Output the [x, y] coordinate of the center of the cell containing the given text.  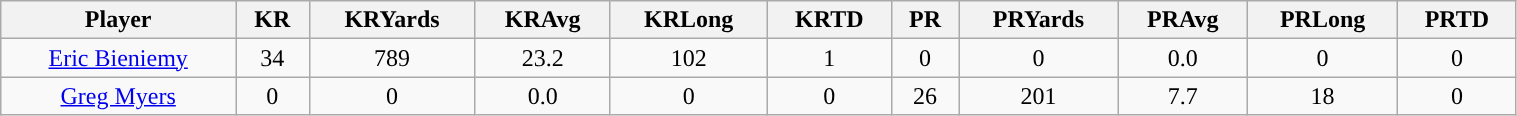
34 [273, 58]
PRTD [1457, 20]
PRYards [1039, 20]
KRYards [392, 20]
201 [1039, 96]
102 [688, 58]
Eric Bieniemy [118, 58]
KRLong [688, 20]
18 [1322, 96]
1 [829, 58]
Greg Myers [118, 96]
Player [118, 20]
PRAvg [1182, 20]
789 [392, 58]
23.2 [542, 58]
KRTD [829, 20]
KR [273, 20]
KRAvg [542, 20]
26 [924, 96]
7.7 [1182, 96]
PRLong [1322, 20]
PR [924, 20]
